Pinpoint the cell where the given text exists, returning its (x, y) midpoint coordinate. 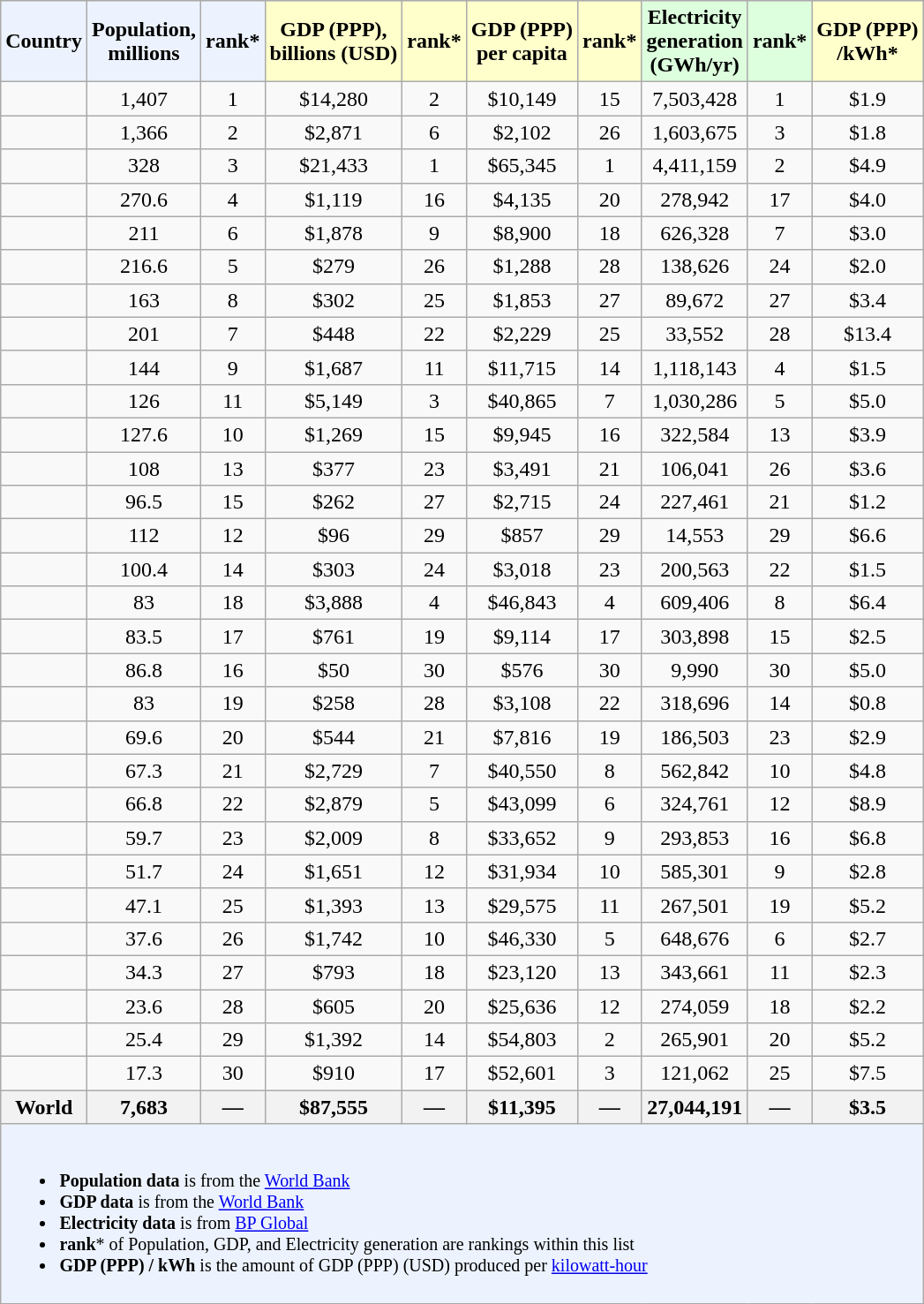
1,030,286 (695, 401)
$2,102 (522, 132)
216.6 (143, 267)
$544 (334, 737)
$2,715 (522, 502)
227,461 (695, 502)
127.6 (143, 434)
$9,945 (522, 434)
$1,119 (334, 200)
$1,687 (334, 367)
$52,601 (522, 1074)
100.4 (143, 569)
$7,816 (522, 737)
$3.9 (868, 434)
GDP (PPP) /kWh* (868, 41)
$31,934 (522, 871)
318,696 (695, 704)
$54,803 (522, 1040)
69.6 (143, 737)
$3.5 (868, 1107)
$14,280 (334, 99)
$1.2 (868, 502)
201 (143, 334)
322,584 (695, 434)
$6.4 (868, 603)
$3.0 (868, 233)
$0.8 (868, 704)
$46,843 (522, 603)
$2.0 (868, 267)
$2.8 (868, 871)
278,942 (695, 200)
$1,288 (522, 267)
$1,742 (334, 938)
1,603,675 (695, 132)
$10,149 (522, 99)
609,406 (695, 603)
$2.3 (868, 972)
$605 (334, 1006)
$33,652 (522, 838)
$1,269 (334, 434)
1,407 (143, 99)
47.1 (143, 905)
$377 (334, 469)
$4,135 (522, 200)
$1,878 (334, 233)
Electricity generation (GWh/yr) (695, 41)
112 (143, 536)
25.4 (143, 1040)
$761 (334, 637)
265,901 (695, 1040)
$21,433 (334, 166)
96.5 (143, 502)
$7.5 (868, 1074)
$448 (334, 334)
$4.9 (868, 166)
$2,879 (334, 804)
37.6 (143, 938)
$13.4 (868, 334)
126 (143, 401)
$2,729 (334, 771)
$1,651 (334, 871)
$8.9 (868, 804)
$857 (522, 536)
$793 (334, 972)
$1.9 (868, 99)
163 (143, 300)
274,059 (695, 1006)
$3.4 (868, 300)
343,661 (695, 972)
$2.9 (868, 737)
$4.0 (868, 200)
$96 (334, 536)
$576 (522, 670)
108 (143, 469)
$2,009 (334, 838)
562,842 (695, 771)
$6.6 (868, 536)
$23,120 (522, 972)
$11,715 (522, 367)
211 (143, 233)
14,553 (695, 536)
267,501 (695, 905)
$1,393 (334, 905)
$3.6 (868, 469)
67.3 (143, 771)
66.8 (143, 804)
23.6 (143, 1006)
$2.2 (868, 1006)
303,898 (695, 637)
9,990 (695, 670)
$11,395 (522, 1107)
$3,108 (522, 704)
200,563 (695, 569)
585,301 (695, 871)
34.3 (143, 972)
121,062 (695, 1074)
$1,392 (334, 1040)
1,118,143 (695, 367)
4,411,159 (695, 166)
270.6 (143, 200)
$2.7 (868, 938)
$262 (334, 502)
106,041 (695, 469)
$87,555 (334, 1107)
186,503 (695, 737)
$8,900 (522, 233)
293,853 (695, 838)
$40,865 (522, 401)
$279 (334, 267)
83.5 (143, 637)
$4.8 (868, 771)
GDP (PPP) per capita (522, 41)
$3,491 (522, 469)
$302 (334, 300)
World (44, 1107)
$65,345 (522, 166)
$3,888 (334, 603)
$2,229 (522, 334)
648,676 (695, 938)
89,672 (695, 300)
$1,853 (522, 300)
$2.5 (868, 637)
17.3 (143, 1074)
1,366 (143, 132)
$5,149 (334, 401)
$29,575 (522, 905)
$2,871 (334, 132)
$910 (334, 1074)
59.7 (143, 838)
138,626 (695, 267)
Country (44, 41)
51.7 (143, 871)
$258 (334, 704)
$9,114 (522, 637)
Population, millions (143, 41)
33,552 (695, 334)
$303 (334, 569)
27,044,191 (695, 1107)
$6.8 (868, 838)
328 (143, 166)
$43,099 (522, 804)
7,503,428 (695, 99)
324,761 (695, 804)
$40,550 (522, 771)
144 (143, 367)
$50 (334, 670)
86.8 (143, 670)
$1.8 (868, 132)
$3,018 (522, 569)
7,683 (143, 1107)
GDP (PPP),billions (USD) (334, 41)
626,328 (695, 233)
$25,636 (522, 1006)
$46,330 (522, 938)
